Scan for the cell matching the given text and deliver its (x, y) coordinate at center. 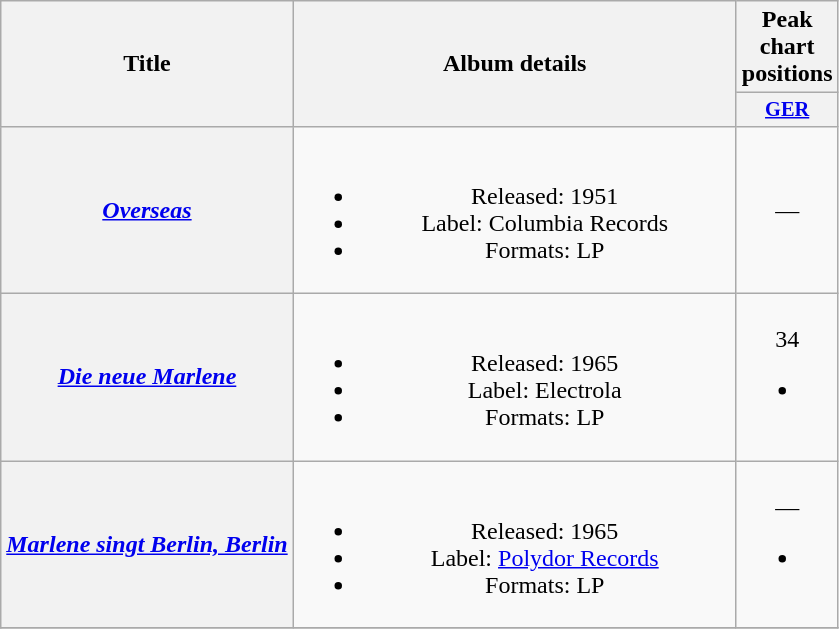
Title (147, 64)
34 (787, 378)
GER (787, 110)
Overseas (147, 210)
Released: 1965Label: ElectrolaFormats: LP (514, 378)
Released: 1965Label: Polydor RecordsFormats: LP (514, 544)
Peak chart positions (787, 47)
Die neue Marlene (147, 378)
Marlene singt Berlin, Berlin (147, 544)
Released: 1951Label: Columbia RecordsFormats: LP (514, 210)
Album details (514, 64)
